Detect which cell encompasses the target text, then output its [x, y] center coordinate. 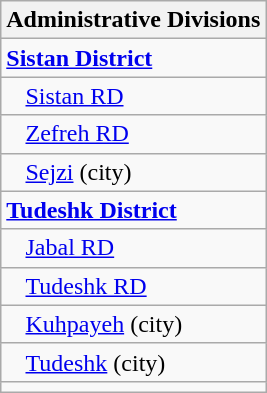
Zefreh RD [134, 134]
Tudeshk (city) [134, 362]
Sistan RD [134, 96]
Tudeshk RD [134, 286]
Sejzi (city) [134, 172]
Administrative Divisions [134, 20]
Jabal RD [134, 248]
Sistan District [134, 58]
Kuhpayeh (city) [134, 324]
Tudeshk District [134, 210]
